Return the [x, y] coordinate for the center point of the cell that contains the specified text.  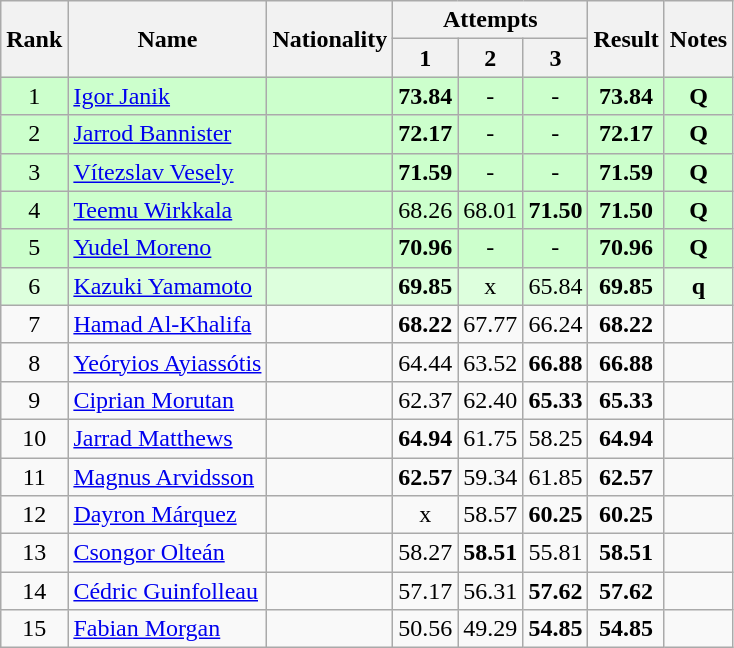
Name [168, 39]
Rank [34, 39]
14 [34, 591]
11 [34, 477]
Dayron Márquez [168, 515]
Fabian Morgan [168, 629]
Yeóryios Ayiassótis [168, 362]
Magnus Arvidsson [168, 477]
66.24 [556, 324]
10 [34, 438]
58.57 [490, 515]
Attempts [490, 20]
61.85 [556, 477]
5 [34, 248]
Kazuki Yamamoto [168, 286]
8 [34, 362]
62.40 [490, 400]
68.01 [490, 210]
Cédric Guinfolleau [168, 591]
55.81 [556, 553]
Csongor Olteán [168, 553]
Notes [698, 39]
Result [626, 39]
4 [34, 210]
57.17 [426, 591]
56.31 [490, 591]
58.27 [426, 553]
Jarrad Matthews [168, 438]
Yudel Moreno [168, 248]
68.26 [426, 210]
Nationality [330, 39]
q [698, 286]
12 [34, 515]
Teemu Wirkkala [168, 210]
15 [34, 629]
63.52 [490, 362]
49.29 [490, 629]
67.77 [490, 324]
Hamad Al-Khalifa [168, 324]
Vítezslav Vesely [168, 172]
9 [34, 400]
Jarrod Bannister [168, 134]
Igor Janik [168, 96]
58.25 [556, 438]
50.56 [426, 629]
7 [34, 324]
6 [34, 286]
62.37 [426, 400]
61.75 [490, 438]
Ciprian Morutan [168, 400]
65.84 [556, 286]
13 [34, 553]
64.44 [426, 362]
59.34 [490, 477]
